Return (x, y) of the center of cell containing provided text 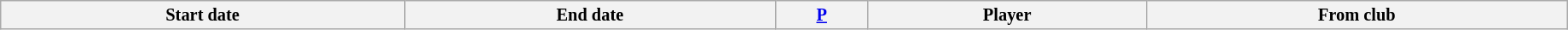
From club (1357, 15)
P (822, 15)
End date (590, 15)
Start date (203, 15)
Player (1007, 15)
